Capture the cell that displays the provided text and extract its (X, Y) central coordinate. 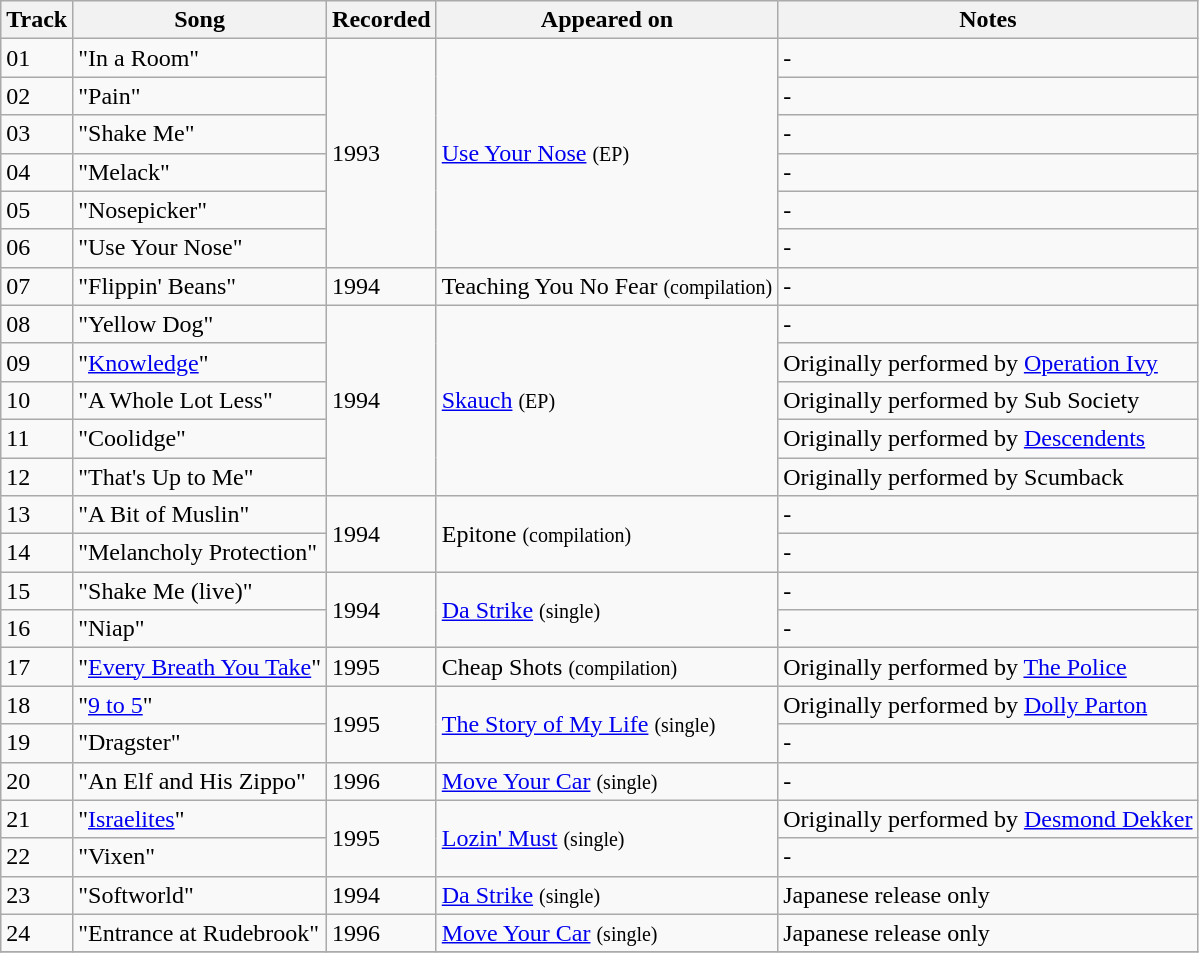
"Softworld" (200, 895)
Originally performed by Desmond Dekker (988, 819)
16 (37, 629)
"Use Your Nose" (200, 248)
03 (37, 134)
Song (200, 20)
"Coolidge" (200, 438)
Epitone (compilation) (607, 534)
Originally performed by Operation Ivy (988, 362)
Use Your Nose (EP) (607, 153)
"That's Up to Me" (200, 477)
Skauch (EP) (607, 400)
"Melancholy Protection" (200, 553)
05 (37, 210)
"Nosepicker" (200, 210)
Originally performed by Sub Society (988, 400)
"A Bit of Muslin" (200, 515)
The Story of My Life (single) (607, 724)
"Entrance at Rudebrook" (200, 933)
06 (37, 248)
23 (37, 895)
Notes (988, 20)
14 (37, 553)
"Niap" (200, 629)
Originally performed by Descendents (988, 438)
13 (37, 515)
18 (37, 705)
09 (37, 362)
"A Whole Lot Less" (200, 400)
"Melack" (200, 172)
Originally performed by Scumback (988, 477)
"Vixen" (200, 857)
Originally performed by The Police (988, 667)
"Shake Me" (200, 134)
Originally performed by Dolly Parton (988, 705)
11 (37, 438)
Recorded (382, 20)
"Every Breath You Take" (200, 667)
"Israelites" (200, 819)
Track (37, 20)
1993 (382, 153)
"Pain" (200, 96)
07 (37, 286)
"Knowledge" (200, 362)
"9 to 5" (200, 705)
01 (37, 58)
"An Elf and His Zippo" (200, 781)
22 (37, 857)
08 (37, 324)
Appeared on (607, 20)
Teaching You No Fear (compilation) (607, 286)
"Shake Me (live)" (200, 591)
04 (37, 172)
Cheap Shots (compilation) (607, 667)
21 (37, 819)
"In a Room" (200, 58)
02 (37, 96)
"Dragster" (200, 743)
19 (37, 743)
Lozin' Must (single) (607, 838)
12 (37, 477)
20 (37, 781)
"Flippin' Beans" (200, 286)
10 (37, 400)
"Yellow Dog" (200, 324)
15 (37, 591)
24 (37, 933)
17 (37, 667)
